Return the (X, Y) coordinate for the center point of the cell that contains the specified text.  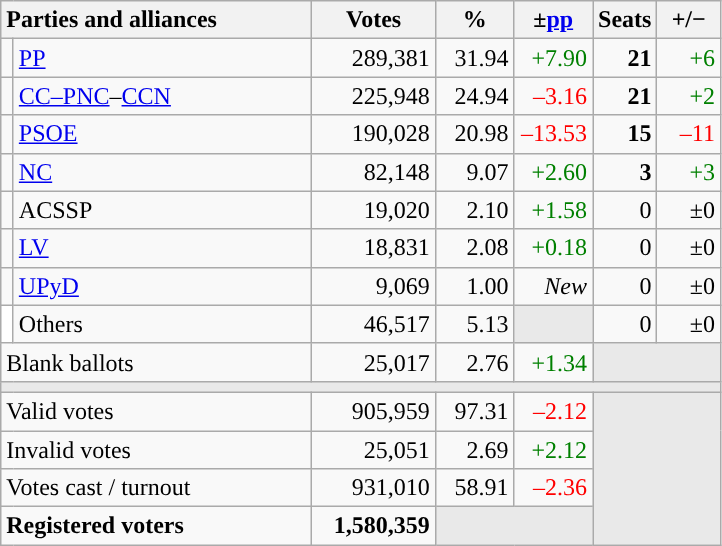
15 (624, 134)
Votes cast / turnout (156, 488)
31.94 (474, 58)
UPyD (162, 286)
2.69 (474, 449)
190,028 (374, 134)
PP (162, 58)
1.00 (474, 286)
2.10 (474, 210)
289,381 (374, 58)
–11 (689, 134)
18,831 (374, 248)
+0.18 (554, 248)
±pp (554, 20)
97.31 (474, 411)
9.07 (474, 172)
+2.60 (554, 172)
Seats (624, 20)
19,020 (374, 210)
+/− (689, 20)
5.13 (474, 324)
+7.90 (554, 58)
–3.16 (554, 96)
82,148 (374, 172)
+1.58 (554, 210)
–2.12 (554, 411)
46,517 (374, 324)
Registered voters (156, 526)
Parties and alliances (156, 20)
3 (624, 172)
Votes (374, 20)
–2.36 (554, 488)
Invalid votes (156, 449)
58.91 (474, 488)
CC–PNC–CCN (162, 96)
+1.34 (554, 362)
NC (162, 172)
–13.53 (554, 134)
Blank ballots (156, 362)
25,017 (374, 362)
9,069 (374, 286)
20.98 (474, 134)
+2 (689, 96)
Valid votes (156, 411)
ACSSP (162, 210)
+6 (689, 58)
New (554, 286)
931,010 (374, 488)
% (474, 20)
2.08 (474, 248)
25,051 (374, 449)
+3 (689, 172)
24.94 (474, 96)
PSOE (162, 134)
2.76 (474, 362)
1,580,359 (374, 526)
+2.12 (554, 449)
Others (162, 324)
LV (162, 248)
225,948 (374, 96)
905,959 (374, 411)
